Scan for the cell matching the given text and deliver its [X, Y] coordinate at center. 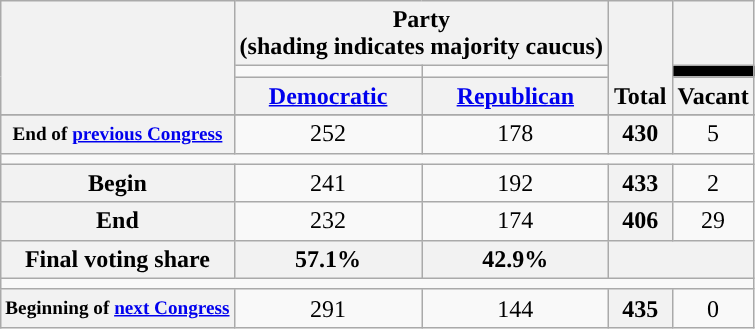
406 [640, 221]
End of previous Congress [118, 134]
241 [328, 183]
Republican [515, 96]
42.9% [515, 259]
End [118, 221]
Democratic [328, 96]
Vacant [713, 96]
2 [713, 183]
232 [328, 221]
Begin [118, 183]
0 [713, 308]
178 [515, 134]
291 [328, 308]
Final voting share [118, 259]
144 [515, 308]
57.1% [328, 259]
5 [713, 134]
430 [640, 134]
433 [640, 183]
29 [713, 221]
435 [640, 308]
Total [640, 58]
Beginning of next Congress [118, 308]
174 [515, 221]
192 [515, 183]
Party (shading indicates majority caucus) [421, 34]
252 [328, 134]
